Return the (X, Y) coordinate for the center point of the cell that contains the specified text.  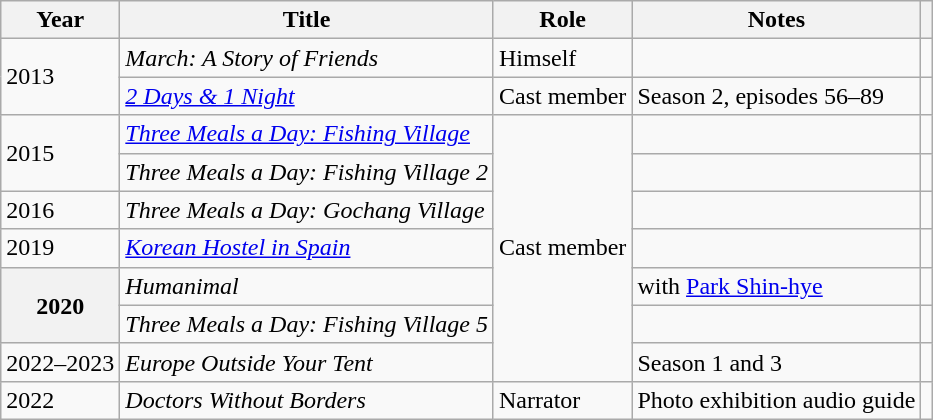
Korean Hostel in Spain (307, 248)
2013 (60, 77)
Three Meals a Day: Fishing Village 2 (307, 172)
2015 (60, 153)
Three Meals a Day: Fishing Village (307, 134)
Year (60, 20)
Three Meals a Day: Gochang Village (307, 210)
Role (562, 20)
Narrator (562, 400)
2020 (60, 305)
March: A Story of Friends (307, 58)
Doctors Without Borders (307, 400)
Himself (562, 58)
Three Meals a Day: Fishing Village 5 (307, 324)
Humanimal (307, 286)
Season 1 and 3 (776, 362)
Title (307, 20)
Europe Outside Your Tent (307, 362)
2016 (60, 210)
2022–2023 (60, 362)
with Park Shin-hye (776, 286)
2022 (60, 400)
Season 2, episodes 56–89 (776, 96)
Photo exhibition audio guide (776, 400)
2019 (60, 248)
2 Days & 1 Night (307, 96)
Notes (776, 20)
